Pinpoint the cell where the given text exists, returning its [X, Y] midpoint coordinate. 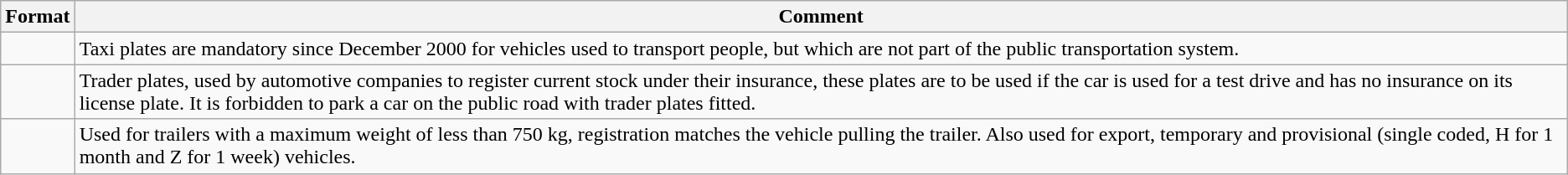
Comment [821, 17]
Format [38, 17]
Taxi plates are mandatory since December 2000 for vehicles used to transport people, but which are not part of the public transportation system. [821, 49]
